Extract the (X, Y) coordinate from the center of the cell holding the provided text.  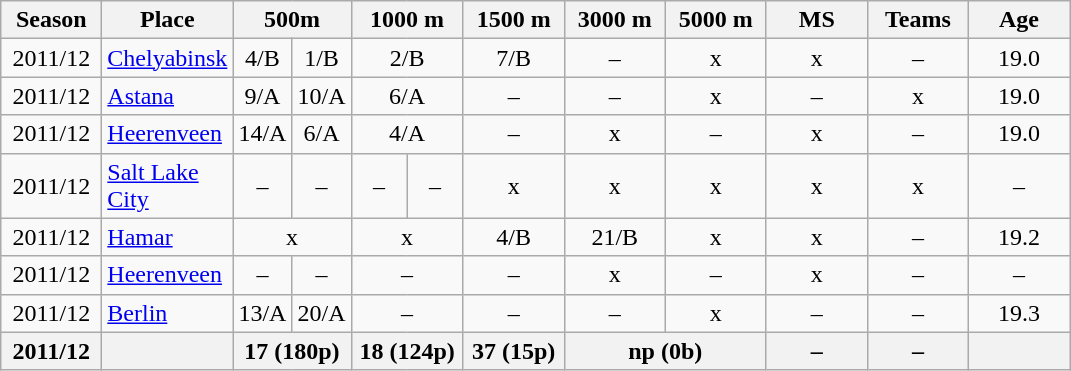
19.2 (1018, 237)
Salt Lake City (168, 186)
17 (180p) (292, 351)
7/B (514, 58)
13/A (262, 313)
3000 m (614, 20)
19.3 (1018, 313)
4/A (407, 134)
Place (168, 20)
9/A (262, 96)
5000 m (716, 20)
MS (816, 20)
21/B (614, 237)
np (0b) (665, 351)
Hamar (168, 237)
1000 m (407, 20)
Berlin (168, 313)
500m (292, 20)
Season (52, 20)
1500 m (514, 20)
2/B (407, 58)
37 (15p) (514, 351)
Chelyabinsk (168, 58)
Age (1018, 20)
10/A (322, 96)
Teams (918, 20)
20/A (322, 313)
18 (124p) (407, 351)
14/A (262, 134)
Astana (168, 96)
1/B (322, 58)
